Identify which cell holds the provided text, then report its (X, Y) central coordinate. 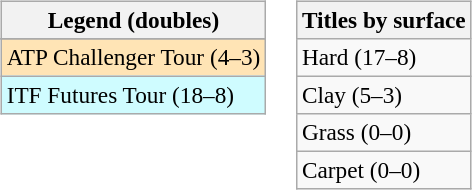
Hard (17–8) (384, 57)
Titles by surface (384, 20)
Clay (5–3) (384, 95)
ITF Futures Tour (18–8) (133, 95)
Legend (doubles) (133, 20)
Grass (0–0) (384, 133)
ATP Challenger Tour (4–3) (133, 57)
Carpet (0–0) (384, 171)
